Output the [X, Y] coordinate of the center of the cell containing the given text.  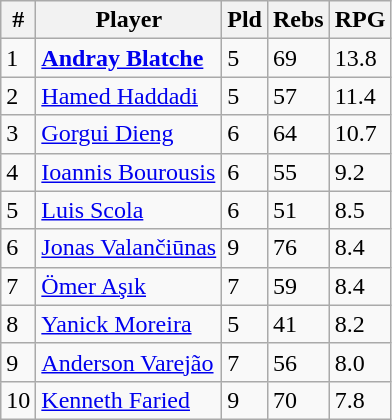
10 [18, 400]
3 [18, 134]
Ömer Aşık [129, 286]
2 [18, 96]
59 [298, 286]
55 [298, 172]
10.7 [360, 134]
8.0 [360, 362]
76 [298, 248]
64 [298, 134]
4 [18, 172]
# [18, 20]
8.5 [360, 210]
RPG [360, 20]
11.4 [360, 96]
Pld [245, 20]
8 [18, 324]
7.8 [360, 400]
Kenneth Faried [129, 400]
Player [129, 20]
9.2 [360, 172]
Rebs [298, 20]
Gorgui Dieng [129, 134]
8.2 [360, 324]
Anderson Varejão [129, 362]
13.8 [360, 58]
1 [18, 58]
Ioannis Bourousis [129, 172]
69 [298, 58]
Luis Scola [129, 210]
Jonas Valančiūnas [129, 248]
Hamed Haddadi [129, 96]
Yanick Moreira [129, 324]
57 [298, 96]
51 [298, 210]
70 [298, 400]
56 [298, 362]
41 [298, 324]
Andray Blatche [129, 58]
